Return [x, y] of the center of cell containing provided text 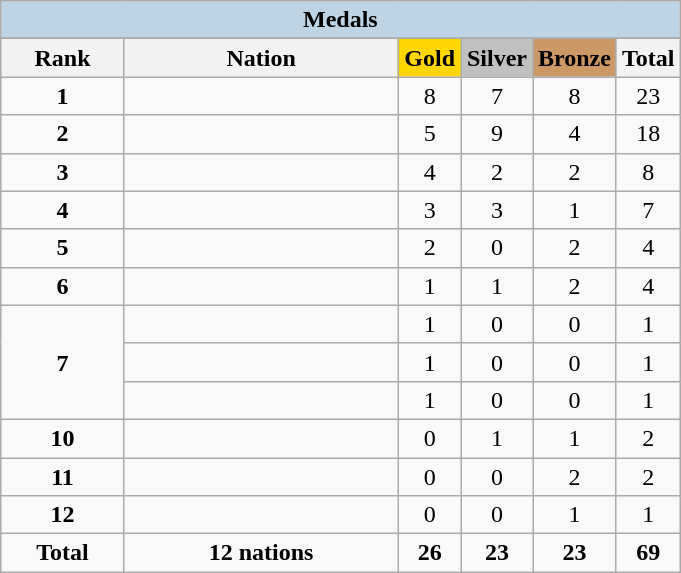
Silver [496, 58]
Nation [261, 58]
18 [648, 134]
Rank [63, 58]
6 [63, 286]
Gold [430, 58]
10 [63, 438]
26 [430, 553]
Medals [340, 20]
Bronze [574, 58]
9 [496, 134]
11 [63, 477]
12 [63, 515]
12 nations [261, 553]
69 [648, 553]
